For the text-containing cell, return its midpoint in (X, Y) coordinate format. 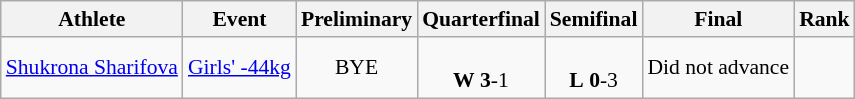
Shukrona Sharifova (92, 68)
Athlete (92, 19)
Event (240, 19)
Girls' -44kg (240, 68)
W 3-1 (481, 68)
Semifinal (594, 19)
BYE (356, 68)
Rank (824, 19)
Did not advance (718, 68)
Preliminary (356, 19)
L 0-3 (594, 68)
Final (718, 19)
Quarterfinal (481, 19)
